Locate the cell with the specified text and output its (X, Y) center coordinate. 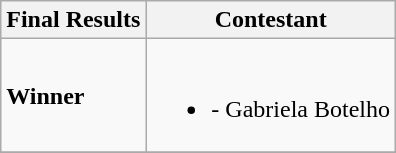
Winner (74, 96)
Final Results (74, 20)
Contestant (271, 20)
- Gabriela Botelho (271, 96)
